Output the (x, y) coordinate of the center of the cell containing the given text.  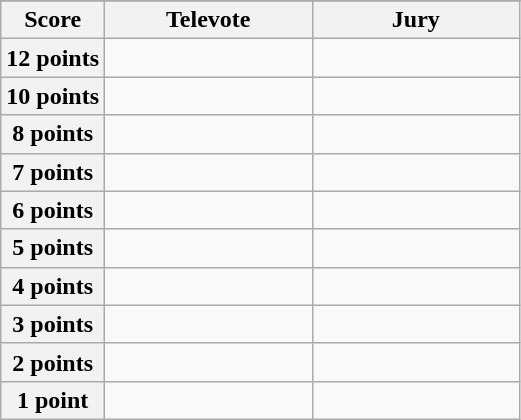
4 points (53, 286)
2 points (53, 362)
Score (53, 20)
7 points (53, 172)
3 points (53, 324)
Televote (209, 20)
12 points (53, 58)
6 points (53, 210)
Jury (416, 20)
5 points (53, 248)
10 points (53, 96)
8 points (53, 134)
1 point (53, 400)
